Search for the cell housing the specified text and yield its (X, Y) center coordinate. 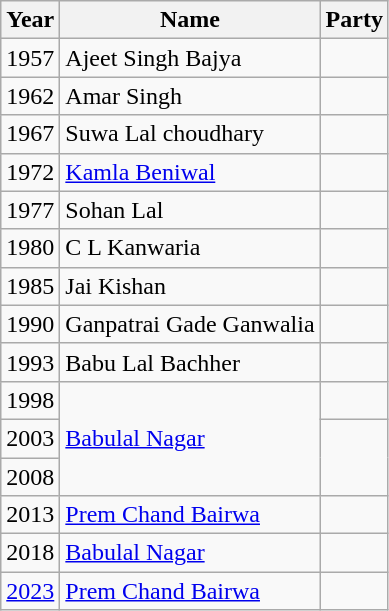
2008 (30, 477)
Babu Lal Bachher (190, 362)
1985 (30, 286)
1962 (30, 96)
1957 (30, 58)
Party (354, 20)
Ajeet Singh Bajya (190, 58)
1977 (30, 210)
2018 (30, 553)
Ganpatrai Gade Ganwalia (190, 324)
2003 (30, 438)
Jai Kishan (190, 286)
C L Kanwaria (190, 248)
1972 (30, 172)
Amar Singh (190, 96)
Suwa Lal choudhary (190, 134)
1980 (30, 248)
Name (190, 20)
1990 (30, 324)
1993 (30, 362)
Kamla Beniwal (190, 172)
2023 (30, 591)
2013 (30, 515)
Year (30, 20)
1967 (30, 134)
1998 (30, 400)
Sohan Lal (190, 210)
